Capture the cell that displays the provided text and extract its (X, Y) central coordinate. 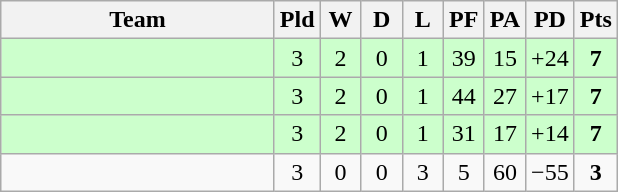
31 (464, 134)
15 (504, 58)
W (340, 20)
Pts (596, 20)
5 (464, 172)
−55 (550, 172)
Team (138, 20)
L (422, 20)
+14 (550, 134)
+24 (550, 58)
60 (504, 172)
PA (504, 20)
PF (464, 20)
44 (464, 96)
D (382, 20)
Pld (297, 20)
39 (464, 58)
27 (504, 96)
17 (504, 134)
PD (550, 20)
+17 (550, 96)
